Detect which cell encompasses the target text, then output its [X, Y] center coordinate. 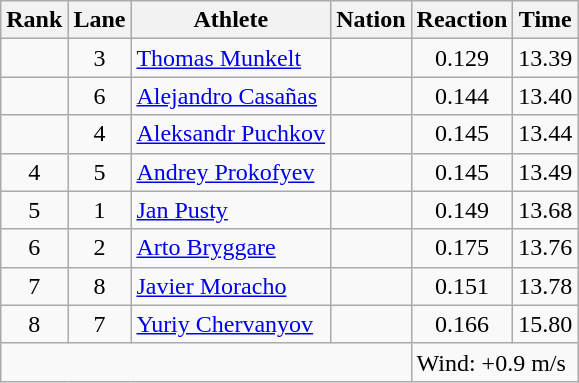
13.44 [546, 134]
Javier Moracho [231, 286]
0.166 [462, 324]
13.40 [546, 96]
0.144 [462, 96]
13.49 [546, 172]
15.80 [546, 324]
Wind: +0.9 m/s [494, 362]
0.175 [462, 248]
1 [100, 210]
Nation [371, 20]
Jan Pusty [231, 210]
13.76 [546, 248]
Aleksandr Puchkov [231, 134]
Lane [100, 20]
Arto Bryggare [231, 248]
13.78 [546, 286]
Thomas Munkelt [231, 58]
13.39 [546, 58]
2 [100, 248]
3 [100, 58]
Andrey Prokofyev [231, 172]
0.151 [462, 286]
0.149 [462, 210]
Time [546, 20]
Alejandro Casañas [231, 96]
13.68 [546, 210]
Reaction [462, 20]
Rank [34, 20]
Yuriy Chervanyov [231, 324]
0.129 [462, 58]
Athlete [231, 20]
